Pinpoint the cell where the given text exists, returning its [X, Y] midpoint coordinate. 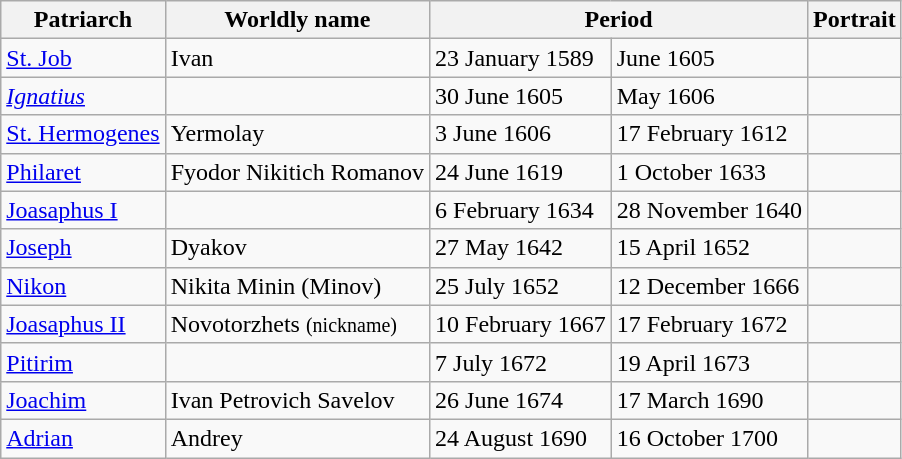
1 October 1633 [709, 172]
May 1606 [709, 96]
24 June 1619 [521, 172]
Nikita Minin (Minov) [297, 286]
17 March 1690 [709, 400]
23 January 1589 [521, 58]
Period [619, 20]
19 April 1673 [709, 362]
Patriarch [83, 20]
Adrian [83, 438]
Andrey [297, 438]
12 December 1666 [709, 286]
27 May 1642 [521, 248]
Joasaphus II [83, 324]
10 February 1667 [521, 324]
Yermolay [297, 134]
Ivan Petrovich Savelov [297, 400]
30 June 1605 [521, 96]
St. Job [83, 58]
June 1605 [709, 58]
Fyodor Nikitich Romanov [297, 172]
Worldly name [297, 20]
17 February 1612 [709, 134]
Ignatius [83, 96]
Joseph [83, 248]
15 April 1652 [709, 248]
16 October 1700 [709, 438]
Portrait [855, 20]
17 February 1672 [709, 324]
25 July 1652 [521, 286]
Joachim [83, 400]
Dyakov [297, 248]
Novotorzhets (nickname) [297, 324]
6 February 1634 [521, 210]
28 November 1640 [709, 210]
Pitirim [83, 362]
7 July 1672 [521, 362]
Nikon [83, 286]
Joasaphus I [83, 210]
24 August 1690 [521, 438]
St. Hermogenes [83, 134]
3 June 1606 [521, 134]
26 June 1674 [521, 400]
Philaret [83, 172]
Ivan [297, 58]
